Find where the given text appears and provide that cell's center as (X, Y) coordinate. 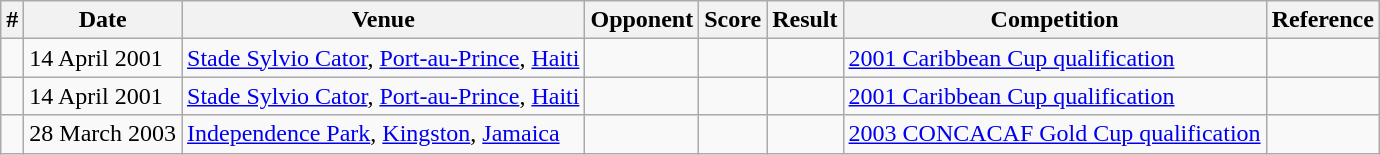
Competition (1054, 20)
2003 CONCACAF Gold Cup qualification (1054, 134)
Venue (384, 20)
Independence Park, Kingston, Jamaica (384, 134)
# (12, 20)
Result (805, 20)
Opponent (642, 20)
Score (733, 20)
28 March 2003 (103, 134)
Reference (1322, 20)
Date (103, 20)
